Search for the cell housing the specified text and yield its [x, y] center coordinate. 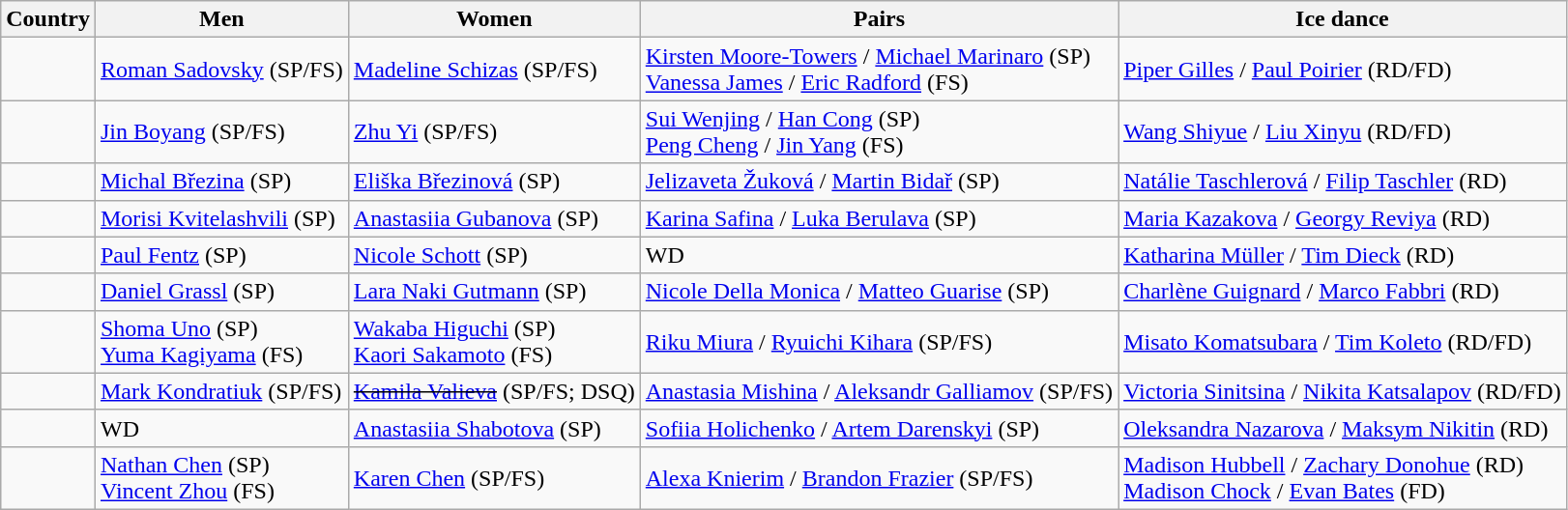
Michal Březina (SP) [221, 182]
Roman Sadovsky (SP/FS) [221, 70]
Maria Kazakova / Georgy Reviya (RD) [1343, 218]
Zhu Yi (SP/FS) [494, 131]
Nicole Della Monica / Matteo Guarise (SP) [879, 292]
Eliška Březinová (SP) [494, 182]
Lara Naki Gutmann (SP) [494, 292]
Wang Shiyue / Liu Xinyu (RD/FD) [1343, 131]
Karen Chen (SP/FS) [494, 477]
Wakaba Higuchi (SP)Kaori Sakamoto (FS) [494, 342]
Jelizaveta Žuková / Martin Bidař (SP) [879, 182]
Kirsten Moore-Towers / Michael Marinaro (SP)Vanessa James / Eric Radford (FS) [879, 70]
Sui Wenjing / Han Cong (SP)Peng Cheng / Jin Yang (FS) [879, 131]
Jin Boyang (SP/FS) [221, 131]
Victoria Sinitsina / Nikita Katsalapov (RD/FD) [1343, 391]
Kamila Valieva (SP/FS; DSQ) [494, 391]
Misato Komatsubara / Tim Koleto (RD/FD) [1343, 342]
Katharina Müller / Tim Dieck (RD) [1343, 255]
Men [221, 19]
Mark Kondratiuk (SP/FS) [221, 391]
Charlène Guignard / Marco Fabbri (RD) [1343, 292]
Morisi Kvitelashvili (SP) [221, 218]
Paul Fentz (SP) [221, 255]
Natálie Taschlerová / Filip Taschler (RD) [1343, 182]
Madeline Schizas (SP/FS) [494, 70]
Country [48, 19]
Nicole Schott (SP) [494, 255]
Ice dance [1343, 19]
Anastasiia Shabotova (SP) [494, 428]
Nathan Chen (SP)Vincent Zhou (FS) [221, 477]
Alexa Knierim / Brandon Frazier (SP/FS) [879, 477]
Piper Gilles / Paul Poirier (RD/FD) [1343, 70]
Karina Safina / Luka Berulava (SP) [879, 218]
Anastasia Mishina / Aleksandr Galliamov (SP/FS) [879, 391]
Anastasiia Gubanova (SP) [494, 218]
Madison Hubbell / Zachary Donohue (RD)Madison Chock / Evan Bates (FD) [1343, 477]
Women [494, 19]
Riku Miura / Ryuichi Kihara (SP/FS) [879, 342]
Oleksandra Nazarova / Maksym Nikitin (RD) [1343, 428]
Shoma Uno (SP)Yuma Kagiyama (FS) [221, 342]
Daniel Grassl (SP) [221, 292]
Pairs [879, 19]
Sofiia Holichenko / Artem Darenskyi (SP) [879, 428]
